Capture the cell that displays the provided text and extract its [x, y] central coordinate. 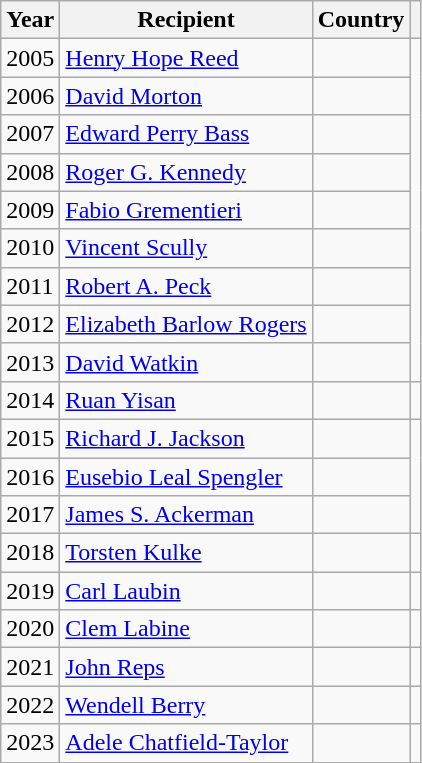
Henry Hope Reed [186, 58]
James S. Ackerman [186, 515]
2010 [30, 248]
Eusebio Leal Spengler [186, 477]
2011 [30, 286]
2008 [30, 172]
Adele Chatfield-Taylor [186, 743]
2017 [30, 515]
Wendell Berry [186, 705]
Ruan Yisan [186, 400]
Robert A. Peck [186, 286]
2006 [30, 96]
Fabio Grementieri [186, 210]
2009 [30, 210]
Vincent Scully [186, 248]
Clem Labine [186, 629]
Elizabeth Barlow Rogers [186, 324]
Recipient [186, 20]
David Watkin [186, 362]
John Reps [186, 667]
2022 [30, 705]
2014 [30, 400]
Torsten Kulke [186, 553]
2013 [30, 362]
Carl Laubin [186, 591]
Country [361, 20]
2023 [30, 743]
2021 [30, 667]
2005 [30, 58]
2012 [30, 324]
2016 [30, 477]
David Morton [186, 96]
2018 [30, 553]
2020 [30, 629]
Richard J. Jackson [186, 438]
Year [30, 20]
2007 [30, 134]
2019 [30, 591]
Roger G. Kennedy [186, 172]
2015 [30, 438]
Edward Perry Bass [186, 134]
